Find where the given text appears and provide that cell's center as (x, y) coordinate. 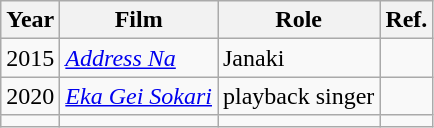
Ref. (406, 20)
2020 (30, 96)
Role (299, 20)
Eka Gei Sokari (139, 96)
Film (139, 20)
playback singer (299, 96)
Janaki (299, 58)
2015 (30, 58)
Year (30, 20)
Address Na (139, 58)
